Capture the cell that displays the provided text and extract its [X, Y] central coordinate. 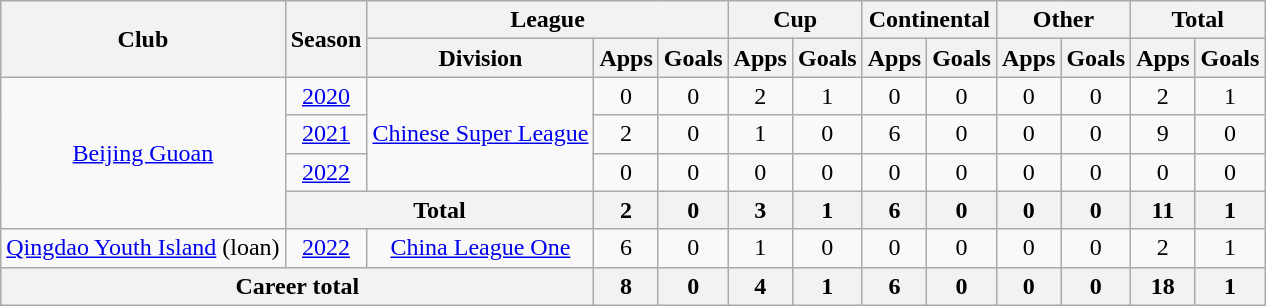
4 [760, 286]
Continental [929, 20]
Other [1063, 20]
Chinese Super League [480, 134]
9 [1163, 134]
Season [326, 39]
2020 [326, 96]
18 [1163, 286]
Career total [298, 286]
3 [760, 210]
League [548, 20]
Beijing Guoan [143, 153]
11 [1163, 210]
Club [143, 39]
8 [626, 286]
Division [480, 58]
China League One [480, 248]
Qingdao Youth Island (loan) [143, 248]
Cup [795, 20]
2021 [326, 134]
